Return [x, y] of the center of cell containing provided text 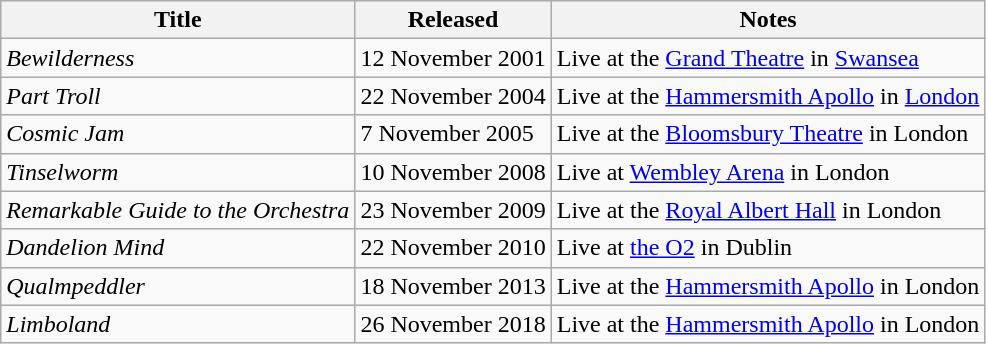
Live at the Grand Theatre in Swansea [768, 58]
Tinselworm [178, 172]
22 November 2010 [453, 248]
Remarkable Guide to the Orchestra [178, 210]
Title [178, 20]
Part Troll [178, 96]
Bewilderness [178, 58]
Limboland [178, 324]
Live at Wembley Arena in London [768, 172]
Notes [768, 20]
10 November 2008 [453, 172]
Live at the O2 in Dublin [768, 248]
Cosmic Jam [178, 134]
Released [453, 20]
22 November 2004 [453, 96]
Live at the Bloomsbury Theatre in London [768, 134]
Dandelion Mind [178, 248]
26 November 2018 [453, 324]
Live at the Royal Albert Hall in London [768, 210]
12 November 2001 [453, 58]
23 November 2009 [453, 210]
Qualmpeddler [178, 286]
18 November 2013 [453, 286]
7 November 2005 [453, 134]
